Extract the [X, Y] coordinate from the center of the cell holding the provided text.  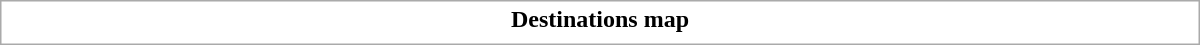
Destinations map [600, 19]
